Identify which cell holds the provided text, then report its (x, y) central coordinate. 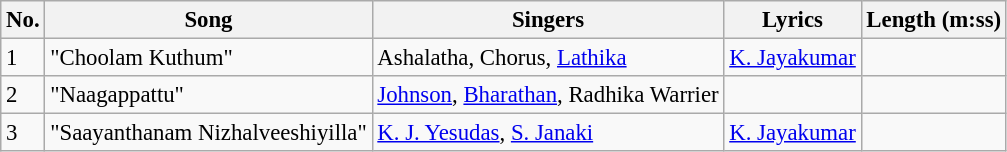
2 (23, 95)
Singers (548, 20)
No. (23, 20)
K. J. Yesudas, S. Janaki (548, 133)
Lyrics (792, 20)
3 (23, 133)
"Choolam Kuthum" (208, 58)
"Naagappattu" (208, 95)
1 (23, 58)
"Saayanthanam Nizhalveeshiyilla" (208, 133)
Johnson, Bharathan, Radhika Warrier (548, 95)
Length (m:ss) (934, 20)
Ashalatha, Chorus, Lathika (548, 58)
Song (208, 20)
